Detect which cell encompasses the target text, then output its (x, y) center coordinate. 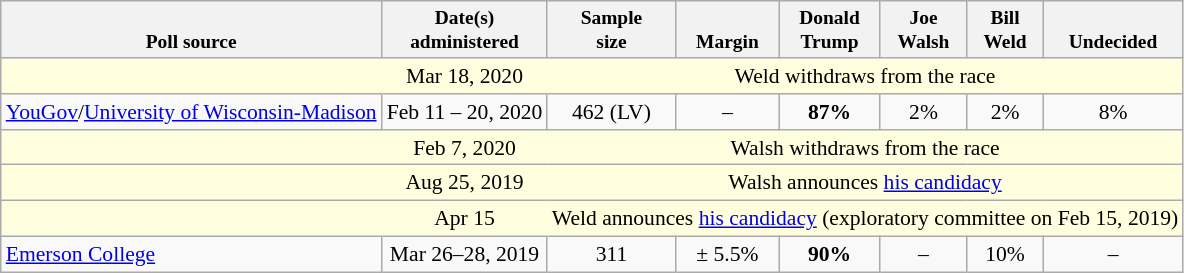
10% (1004, 254)
Aug 25, 2019 (465, 183)
Mar 26–28, 2019 (465, 254)
Walsh announces his candidacy (865, 183)
Samplesize (611, 30)
8% (1114, 112)
Date(s)administered (465, 30)
Undecided (1114, 30)
87% (829, 112)
Walsh withdraws from the race (865, 148)
Feb 11 – 20, 2020 (465, 112)
Margin (727, 30)
90% (829, 254)
JoeWalsh (924, 30)
Feb 7, 2020 (465, 148)
YouGov/University of Wisconsin-Madison (192, 112)
Apr 15 (465, 219)
462 (LV) (611, 112)
Mar 18, 2020 (465, 76)
Weld announces his candidacy (exploratory committee on Feb 15, 2019) (865, 219)
Weld withdraws from the race (865, 76)
311 (611, 254)
± 5.5% (727, 254)
Poll source (192, 30)
Emerson College (192, 254)
BillWeld (1004, 30)
DonaldTrump (829, 30)
